For the text-containing cell, return its midpoint in (X, Y) coordinate format. 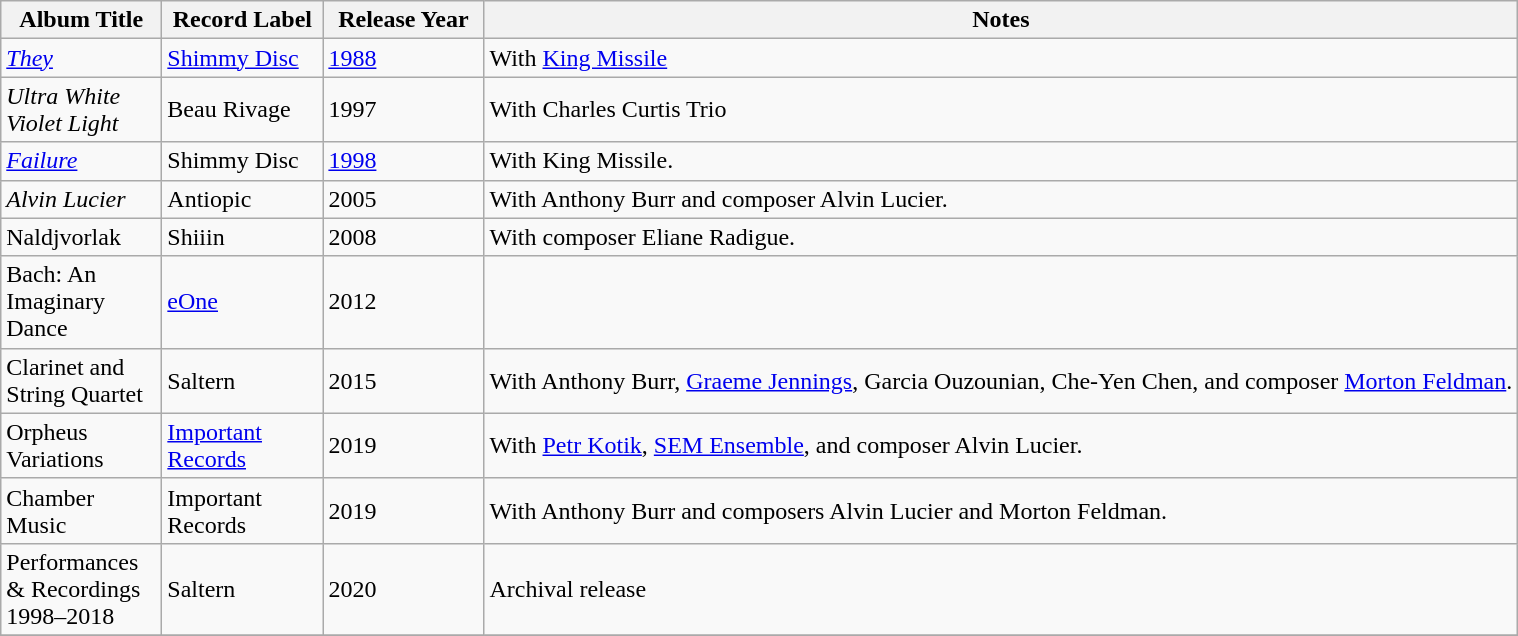
Ultra White Violet Light (82, 110)
With Anthony Burr, Graeme Jennings, Garcia Ouzounian, Che-Yen Chen, and composer Morton Feldman. (1001, 380)
2015 (404, 380)
Beau Rivage (242, 110)
Orpheus Variations (82, 446)
Alvin Lucier (82, 199)
With King Missile (1001, 58)
Performances & Recordings 1998–2018 (82, 589)
With King Missile. (1001, 161)
Clarinet and String Quartet (82, 380)
They (82, 58)
Shiiin (242, 237)
Album Title (82, 20)
Naldjvorlak (82, 237)
Notes (1001, 20)
With Anthony Burr and composers Alvin Lucier and Morton Feldman. (1001, 510)
Failure (82, 161)
2012 (404, 302)
With Charles Curtis Trio (1001, 110)
2005 (404, 199)
Bach: An Imaginary Dance (82, 302)
Archival release (1001, 589)
1997 (404, 110)
Record Label (242, 20)
Antiopic (242, 199)
With Petr Kotik, SEM Ensemble, and composer Alvin Lucier. (1001, 446)
With Anthony Burr and composer Alvin Lucier. (1001, 199)
1998 (404, 161)
2008 (404, 237)
eOne (242, 302)
Chamber Music (82, 510)
Release Year (404, 20)
1988 (404, 58)
With composer Eliane Radigue. (1001, 237)
2020 (404, 589)
